For the text-containing cell, return its midpoint in (X, Y) coordinate format. 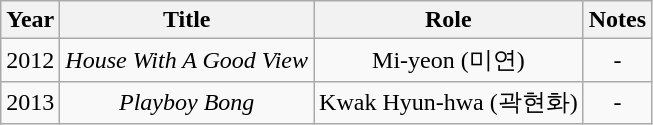
Year (30, 20)
Notes (617, 20)
Role (449, 20)
2012 (30, 60)
Playboy Bong (187, 102)
Title (187, 20)
Kwak Hyun-hwa (곽현화) (449, 102)
Mi-yeon (미연) (449, 60)
House With A Good View (187, 60)
2013 (30, 102)
